Return [X, Y] of the center of cell containing provided text 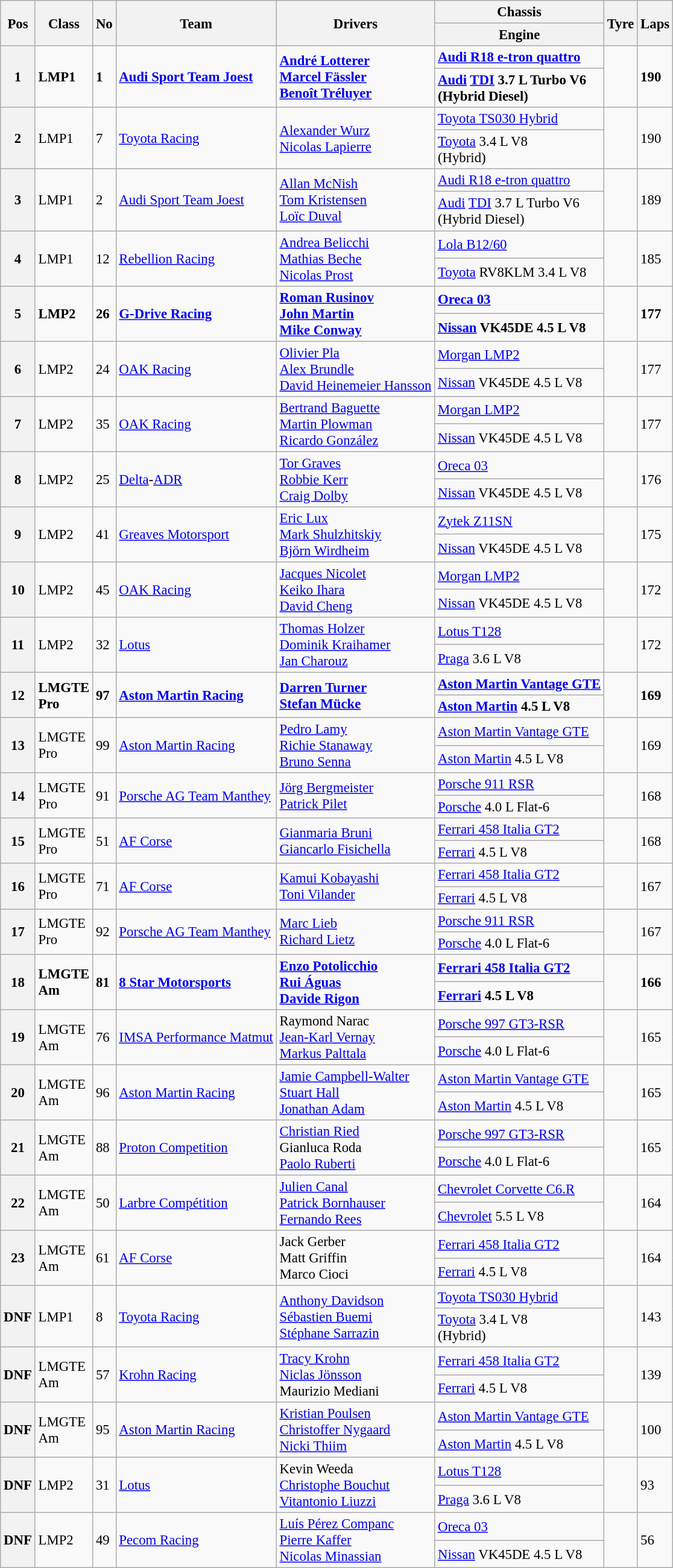
175 [655, 535]
Jamie Campbell-Walter Stuart Hall Jonathan Adam [355, 1092]
25 [104, 479]
Eric Lux Mark Shulzhitskiy Björn Wirdheim [355, 535]
31 [104, 1485]
18 [18, 982]
Proton Competition [196, 1148]
Enzo Potolicchio Rui Águas Davide Rigon [355, 982]
Anthony Davidson Sébastien Buemi Stéphane Sarrazin [355, 1317]
92 [104, 932]
Drivers [355, 23]
No [104, 23]
Andrea Belicchi Mathias Beche Nicolas Prost [355, 259]
Kristian Poulsen Christoffer Nygaard Nicki Thiim [355, 1430]
Krohn Racing [196, 1375]
22 [18, 1203]
Jack Gerber Matt Griffin Marco Cioci [355, 1258]
Class [64, 23]
Engine [520, 35]
19 [18, 1037]
8 Star Motorsports [196, 982]
5 [18, 313]
166 [655, 982]
Chevrolet Corvette C6.R [520, 1189]
176 [655, 479]
24 [104, 369]
50 [104, 1203]
Chassis [520, 12]
189 [655, 200]
IMSA Performance Matmut [196, 1037]
20 [18, 1092]
16 [18, 886]
99 [104, 746]
Christian Ried Gianluca Roda Paolo Ruberti [355, 1148]
81 [104, 982]
91 [104, 796]
71 [104, 886]
Olivier Pla Alex Brundle David Heinemeier Hansson [355, 369]
143 [655, 1317]
41 [104, 535]
Kevin Weeda Christophe Bouchut Vitantonio Liuzzi [355, 1485]
93 [655, 1485]
88 [104, 1148]
Tor Graves Robbie Kerr Craig Dolby [355, 479]
Zytek Z11SN [520, 521]
Thomas Holzer Dominik Kraihamer Jan Charouz [355, 645]
15 [18, 840]
Roman Rusinov John Martin Mike Conway [355, 313]
21 [18, 1148]
Allan McNish Tom Kristensen Loïc Duval [355, 200]
4 [18, 259]
Pedro Lamy Richie Stanaway Bruno Senna [355, 746]
45 [104, 590]
6 [18, 369]
Tyre [620, 23]
9 [18, 535]
23 [18, 1258]
61 [104, 1258]
Lola B12/60 [520, 245]
32 [104, 645]
17 [18, 932]
Laps [655, 23]
14 [18, 796]
Gianmaria Bruni Giancarlo Fisichella [355, 840]
139 [655, 1375]
Rebellion Racing [196, 259]
Tracy Krohn Niclas Jönsson Maurizio Mediani [355, 1375]
76 [104, 1037]
Marc Lieb Richard Lietz [355, 932]
51 [104, 840]
Team [196, 23]
Julien Canal Patrick Bornhauser Fernando Rees [355, 1203]
Jörg Bergmeister Patrick Pilet [355, 796]
3 [18, 200]
Alexander Wurz Nicolas Lapierre [355, 138]
26 [104, 313]
100 [655, 1430]
André Lotterer Marcel Fässler Benoît Tréluyer [355, 77]
Darren Turner Stefan Mücke [355, 694]
Delta-ADR [196, 479]
96 [104, 1092]
Larbre Compétition [196, 1203]
95 [104, 1430]
Jacques Nicolet Keiko Ihara David Cheng [355, 590]
Toyota RV8KLM 3.4 L V8 [520, 272]
57 [104, 1375]
Pos [18, 23]
Kamui Kobayashi Toni Vilander [355, 886]
Bertrand Baguette Martin Plowman Ricardo González [355, 424]
Chevrolet 5.5 L V8 [520, 1217]
35 [104, 424]
11 [18, 645]
185 [655, 259]
Raymond Narac Jean-Karl Vernay Markus Palttala [355, 1037]
10 [18, 590]
13 [18, 746]
Greaves Motorsport [196, 535]
97 [104, 694]
G-Drive Racing [196, 313]
